Extract the [X, Y] coordinate from the center of the cell holding the provided text.  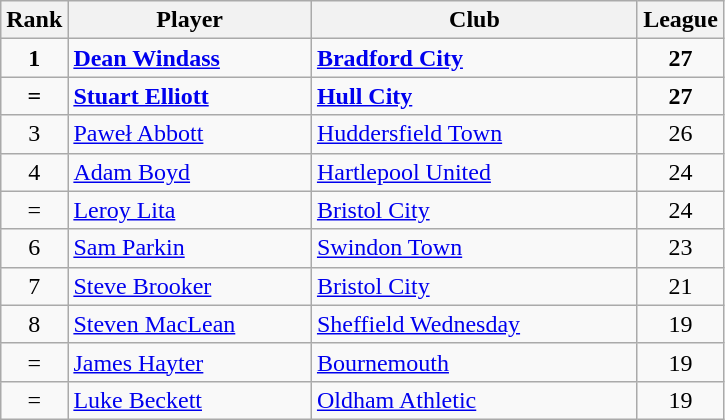
Steven MacLean [190, 324]
James Hayter [190, 362]
Paweł Abbott [190, 134]
Sam Parkin [190, 248]
Bournemouth [474, 362]
26 [680, 134]
Luke Beckett [190, 400]
Steve Brooker [190, 286]
Swindon Town [474, 248]
Dean Windass [190, 58]
Hartlepool United [474, 172]
23 [680, 248]
Stuart Elliott [190, 96]
Hull City [474, 96]
Leroy Lita [190, 210]
Sheffield Wednesday [474, 324]
3 [34, 134]
1 [34, 58]
Rank [34, 20]
Player [190, 20]
7 [34, 286]
Adam Boyd [190, 172]
4 [34, 172]
League [680, 20]
Huddersfield Town [474, 134]
8 [34, 324]
21 [680, 286]
Bradford City [474, 58]
Oldham Athletic [474, 400]
Club [474, 20]
6 [34, 248]
